Provide the [x, y] coordinate of the cell's center where the given text is located.  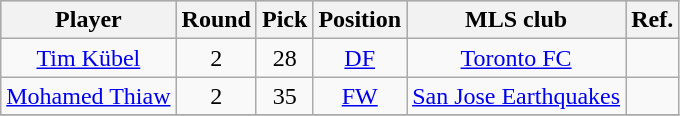
Round [216, 20]
DF [360, 58]
FW [360, 96]
MLS club [516, 20]
Toronto FC [516, 58]
Pick [284, 20]
Mohamed Thiaw [88, 96]
35 [284, 96]
28 [284, 58]
Tim Kübel [88, 58]
Player [88, 20]
San Jose Earthquakes [516, 96]
Ref. [652, 20]
Position [360, 20]
